Capture the cell that displays the provided text and extract its [X, Y] central coordinate. 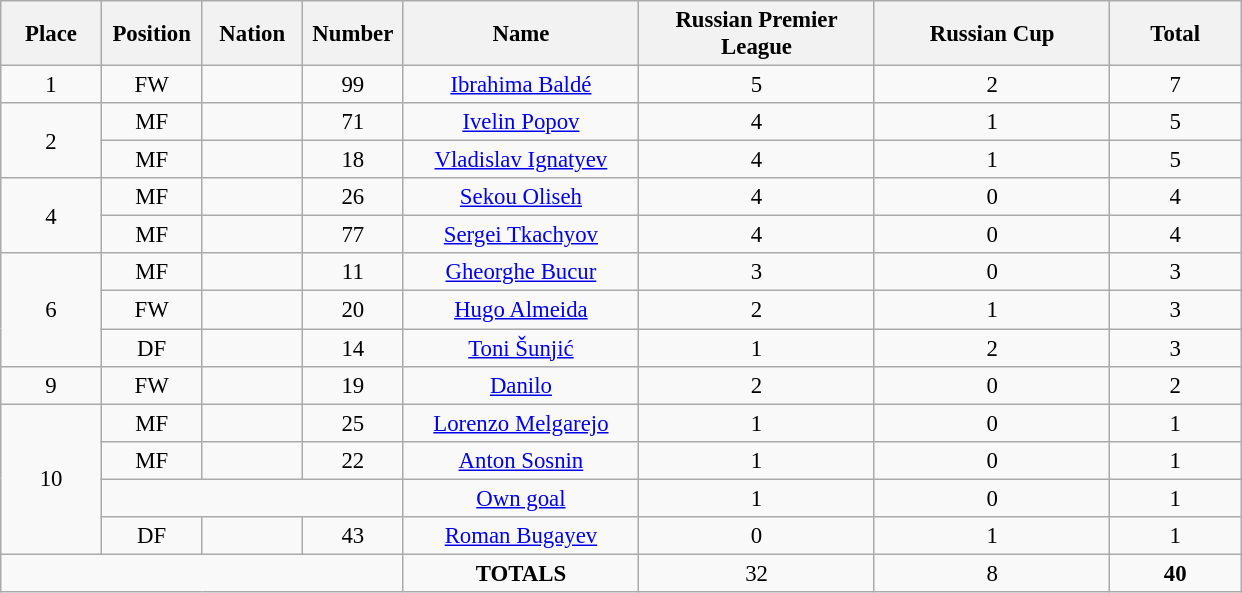
Vladislav Ignatyev [521, 160]
Total [1176, 34]
Number [354, 34]
Gheorghe Bucur [521, 273]
Name [521, 34]
Toni Šunjić [521, 348]
Russian Premier League [757, 34]
Russian Cup [992, 34]
Sergei Tkachyov [521, 235]
Roman Bugayev [521, 536]
14 [354, 348]
18 [354, 160]
71 [354, 122]
Hugo Almeida [521, 310]
11 [354, 273]
Sekou Oliseh [521, 197]
Nation [252, 34]
20 [354, 310]
43 [354, 536]
40 [1176, 573]
Ivelin Popov [521, 122]
25 [354, 423]
32 [757, 573]
Anton Sosnin [521, 460]
22 [354, 460]
Place [52, 34]
9 [52, 385]
19 [354, 385]
6 [52, 310]
Danilo [521, 385]
7 [1176, 85]
8 [992, 573]
TOTALS [521, 573]
Own goal [521, 498]
26 [354, 197]
Lorenzo Melgarejo [521, 423]
99 [354, 85]
10 [52, 479]
77 [354, 235]
Ibrahima Baldé [521, 85]
Position [152, 34]
